From the cell containing the given text, extract its center point as (X, Y) coordinate. 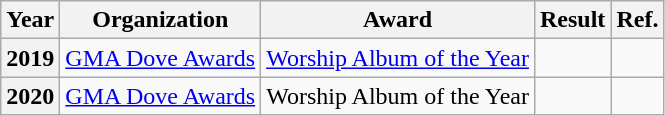
Award (398, 20)
Year (30, 20)
2020 (30, 96)
Result (572, 20)
Organization (160, 20)
Ref. (638, 20)
2019 (30, 58)
